Extract the (X, Y) coordinate from the center of the cell holding the provided text.  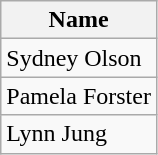
Sydney Olson (79, 58)
Pamela Forster (79, 96)
Lynn Jung (79, 134)
Name (79, 20)
